Identify which cell holds the provided text, then report its [X, Y] central coordinate. 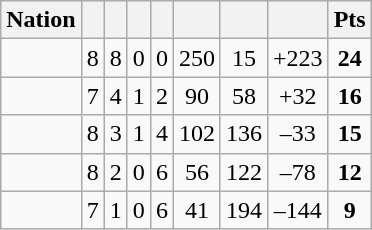
90 [196, 96]
–144 [298, 210]
250 [196, 58]
–78 [298, 172]
58 [244, 96]
–33 [298, 134]
136 [244, 134]
Nation [41, 20]
16 [350, 96]
24 [350, 58]
56 [196, 172]
41 [196, 210]
12 [350, 172]
102 [196, 134]
+223 [298, 58]
+32 [298, 96]
3 [116, 134]
Pts [350, 20]
122 [244, 172]
9 [350, 210]
194 [244, 210]
